Detect which cell encompasses the target text, then output its (x, y) center coordinate. 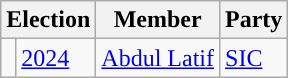
Party (254, 20)
2024 (56, 58)
Election (48, 20)
Member (158, 20)
SIC (254, 58)
Abdul Latif (158, 58)
